Provide the (x, y) coordinate of the cell's center where the given text is located.  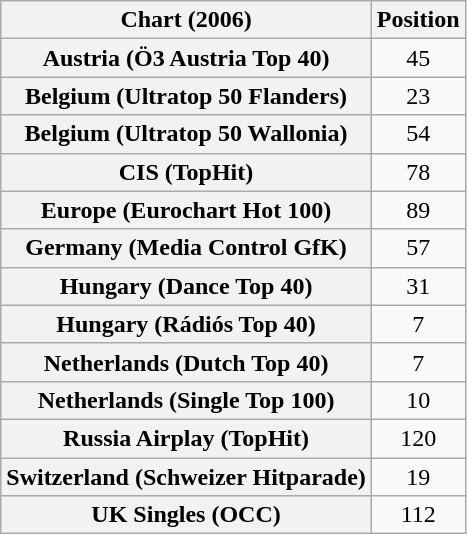
UK Singles (OCC) (186, 515)
78 (418, 172)
112 (418, 515)
Switzerland (Schweizer Hitparade) (186, 477)
Belgium (Ultratop 50 Wallonia) (186, 134)
Austria (Ö3 Austria Top 40) (186, 58)
45 (418, 58)
57 (418, 248)
Belgium (Ultratop 50 Flanders) (186, 96)
Position (418, 20)
19 (418, 477)
Germany (Media Control GfK) (186, 248)
31 (418, 286)
Europe (Eurochart Hot 100) (186, 210)
CIS (TopHit) (186, 172)
Hungary (Dance Top 40) (186, 286)
120 (418, 438)
Hungary (Rádiós Top 40) (186, 324)
54 (418, 134)
10 (418, 400)
Netherlands (Dutch Top 40) (186, 362)
Netherlands (Single Top 100) (186, 400)
23 (418, 96)
Russia Airplay (TopHit) (186, 438)
89 (418, 210)
Chart (2006) (186, 20)
